Output the (x, y) coordinate of the center of the cell containing the given text.  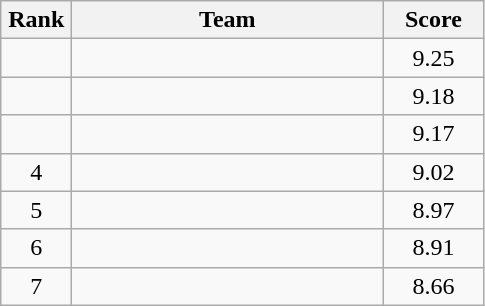
9.25 (434, 58)
9.02 (434, 172)
6 (36, 248)
8.66 (434, 286)
8.97 (434, 210)
4 (36, 172)
Score (434, 20)
Team (228, 20)
8.91 (434, 248)
7 (36, 286)
9.18 (434, 96)
Rank (36, 20)
5 (36, 210)
9.17 (434, 134)
